From the cell containing the given text, extract its center point as (X, Y) coordinate. 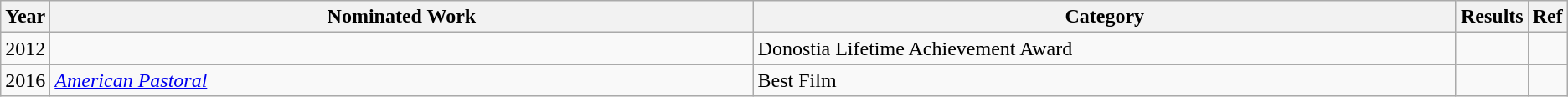
Nominated Work (402, 17)
American Pastoral (402, 80)
Ref (1548, 17)
Donostia Lifetime Achievement Award (1104, 48)
Best Film (1104, 80)
Category (1104, 17)
2016 (25, 80)
Results (1492, 17)
2012 (25, 48)
Year (25, 17)
